Return the (x, y) coordinate for the center point of the cell that contains the specified text.  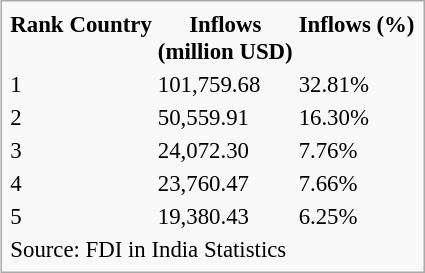
Source: FDI in India Statistics (212, 249)
23,760.47 (225, 183)
16.30% (356, 117)
5 (37, 216)
2 (37, 117)
101,759.68 (225, 84)
7.66% (356, 183)
Rank (37, 38)
3 (37, 150)
24,072.30 (225, 150)
1 (37, 84)
6.25% (356, 216)
50,559.91 (225, 117)
Inflows (%) (356, 38)
19,380.43 (225, 216)
Inflows (million USD) (225, 38)
4 (37, 183)
32.81% (356, 84)
7.76% (356, 150)
Country (110, 38)
